Capture the cell that displays the provided text and extract its [X, Y] central coordinate. 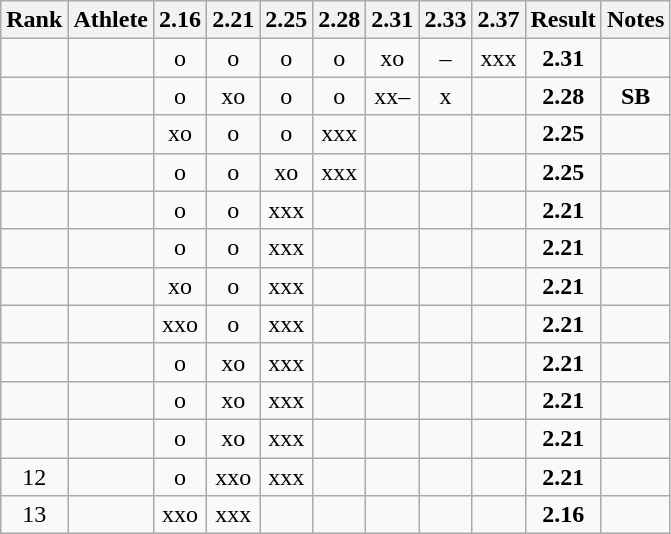
x [446, 96]
2.37 [498, 20]
– [446, 58]
Notes [635, 20]
Rank [34, 20]
Result [563, 20]
xx– [392, 96]
Athlete [111, 20]
SB [635, 96]
13 [34, 515]
12 [34, 477]
2.33 [446, 20]
